For the text-containing cell, return its midpoint in (X, Y) coordinate format. 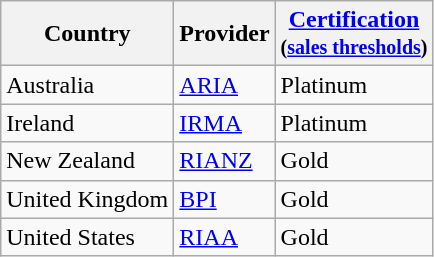
RIAA (224, 237)
IRMA (224, 123)
Australia (88, 85)
New Zealand (88, 161)
RIANZ (224, 161)
Country (88, 34)
Provider (224, 34)
Ireland (88, 123)
BPI (224, 199)
United States (88, 237)
ARIA (224, 85)
United Kingdom (88, 199)
Certification(sales thresholds) (354, 34)
